Pinpoint the cell where the given text exists, returning its (x, y) midpoint coordinate. 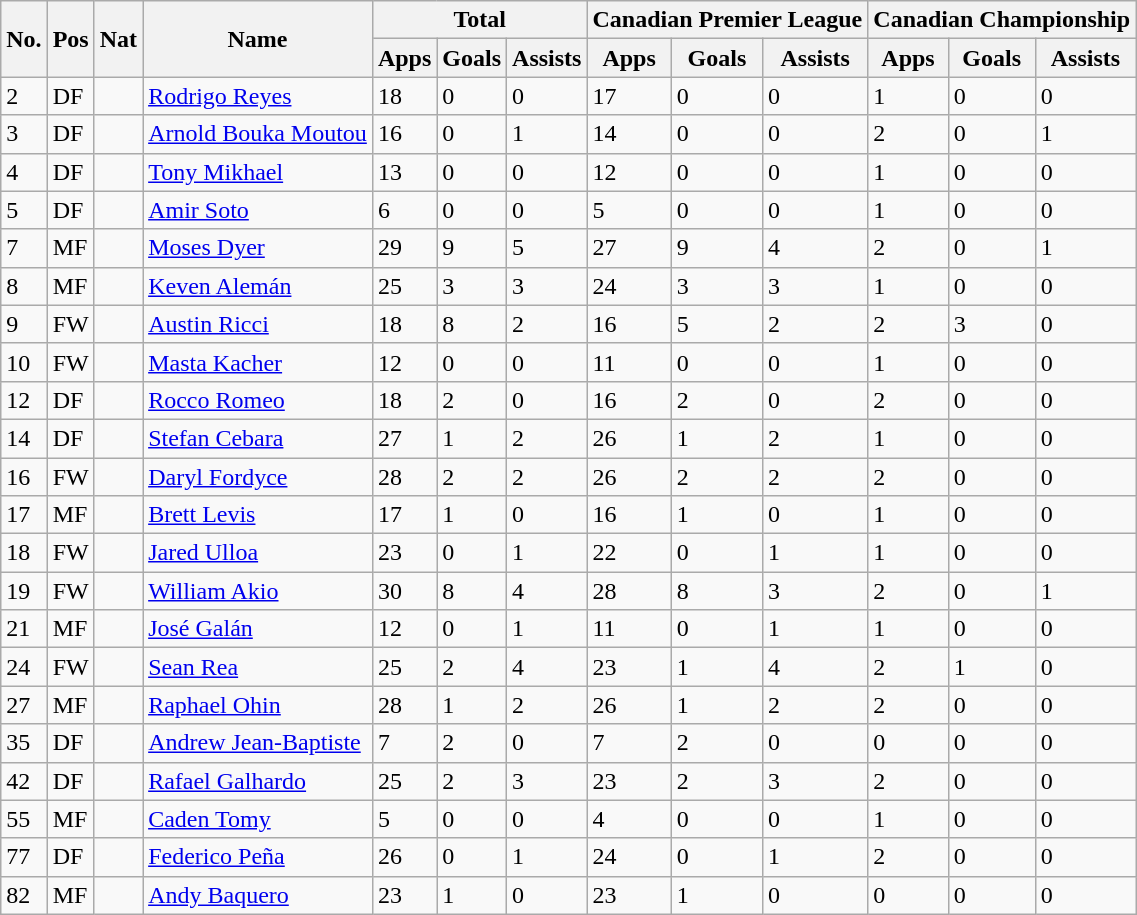
José Galán (258, 629)
Moses Dyer (258, 248)
82 (24, 895)
Rafael Galhardo (258, 781)
Rocco Romeo (258, 400)
Canadian Championship (1002, 20)
Caden Tomy (258, 819)
Raphael Ohin (258, 705)
Rodrigo Reyes (258, 96)
29 (404, 248)
Jared Ulloa (258, 553)
22 (629, 553)
Nat (118, 39)
William Akio (258, 591)
55 (24, 819)
21 (24, 629)
Keven Alemán (258, 286)
Total (480, 20)
6 (404, 210)
Tony Mikhael (258, 172)
Austin Ricci (258, 324)
Sean Rea (258, 667)
Arnold Bouka Moutou (258, 134)
Name (258, 39)
No. (24, 39)
Daryl Fordyce (258, 477)
Canadian Premier League (728, 20)
Stefan Cebara (258, 438)
Brett Levis (258, 515)
35 (24, 743)
Federico Peña (258, 857)
Pos (70, 39)
Amir Soto (258, 210)
77 (24, 857)
10 (24, 362)
30 (404, 591)
19 (24, 591)
Andy Baquero (258, 895)
Masta Kacher (258, 362)
Andrew Jean-Baptiste (258, 743)
42 (24, 781)
13 (404, 172)
